From the cell containing the given text, extract its center point as (x, y) coordinate. 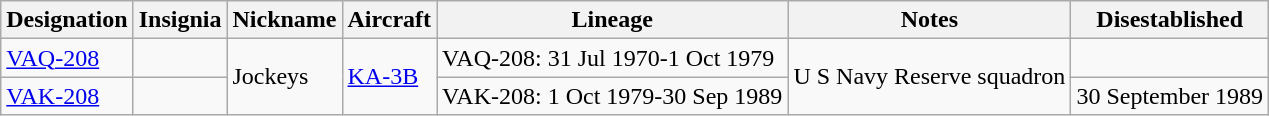
Notes (930, 20)
Lineage (612, 20)
KA-3B (390, 77)
U S Navy Reserve squadron (930, 77)
VAQ-208: 31 Jul 1970-1 Oct 1979 (612, 58)
VAK-208 (67, 96)
Aircraft (390, 20)
Disestablished (1170, 20)
VAQ-208 (67, 58)
VAK-208: 1 Oct 1979-30 Sep 1989 (612, 96)
30 September 1989 (1170, 96)
Nickname (284, 20)
Designation (67, 20)
Jockeys (284, 77)
Insignia (180, 20)
